Return [x, y] of the center of cell containing provided text 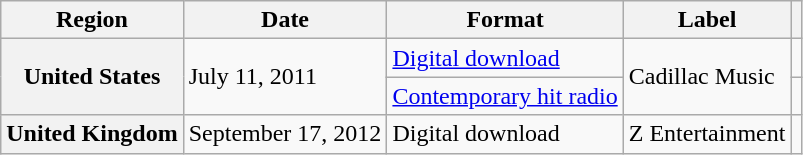
Z Entertainment [707, 134]
United States [92, 77]
Contemporary hit radio [505, 96]
Date [285, 20]
September 17, 2012 [285, 134]
Region [92, 20]
Label [707, 20]
Cadillac Music [707, 77]
Format [505, 20]
United Kingdom [92, 134]
July 11, 2011 [285, 77]
